Find where the given text appears and provide that cell's center as [X, Y] coordinate. 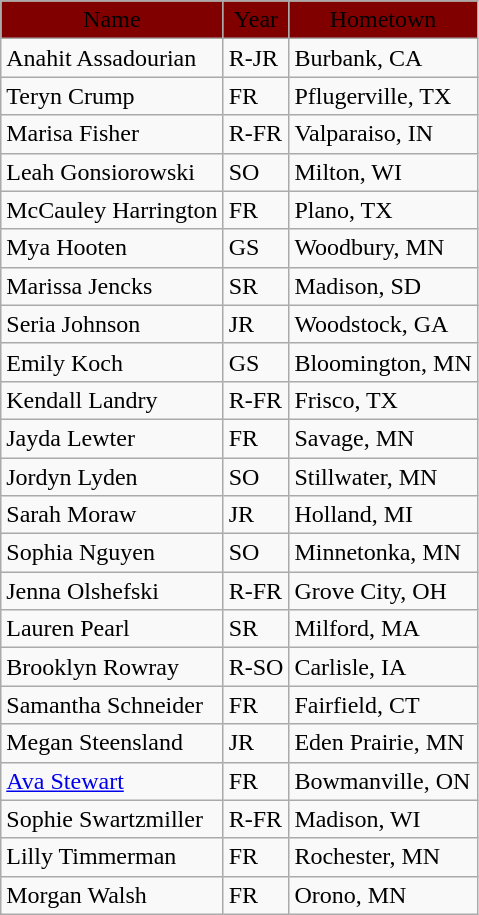
Woodstock, GA [383, 324]
Holland, MI [383, 515]
Frisco, TX [383, 400]
Brooklyn Rowray [112, 667]
Madison, WI [383, 819]
Pflugerville, TX [383, 96]
Jenna Olshefski [112, 591]
Sarah Moraw [112, 515]
Milton, WI [383, 172]
Teryn Crump [112, 96]
Marisa Fisher [112, 134]
Madison, SD [383, 286]
Samantha Schneider [112, 705]
Marissa Jencks [112, 286]
Hometown [383, 20]
Bloomington, MN [383, 362]
Jordyn Lyden [112, 477]
Morgan Walsh [112, 895]
Orono, MN [383, 895]
Kendall Landry [112, 400]
Eden Prairie, MN [383, 743]
Emily Koch [112, 362]
Burbank, CA [383, 58]
Megan Steensland [112, 743]
Grove City, OH [383, 591]
McCauley Harrington [112, 210]
Plano, TX [383, 210]
Anahit Assadourian [112, 58]
Milford, MA [383, 629]
Lilly Timmerman [112, 857]
Sophie Swartzmiller [112, 819]
Valparaiso, IN [383, 134]
Carlisle, IA [383, 667]
Name [112, 20]
Fairfield, CT [383, 705]
Year [256, 20]
R-SO [256, 667]
Lauren Pearl [112, 629]
Rochester, MN [383, 857]
Sophia Nguyen [112, 553]
Stillwater, MN [383, 477]
Woodbury, MN [383, 248]
Seria Johnson [112, 324]
Minnetonka, MN [383, 553]
Ava Stewart [112, 781]
Savage, MN [383, 438]
Leah Gonsiorowski [112, 172]
Jayda Lewter [112, 438]
Bowmanville, ON [383, 781]
R-JR [256, 58]
Mya Hooten [112, 248]
